Locate the cell with the specified text and output its (x, y) center coordinate. 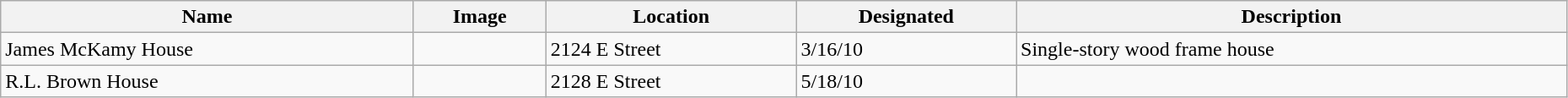
Image (479, 17)
2124 E Street (671, 49)
3/16/10 (906, 49)
Description (1292, 17)
Location (671, 17)
James McKamy House (207, 49)
R.L. Brown House (207, 81)
Designated (906, 17)
2128 E Street (671, 81)
Name (207, 17)
5/18/10 (906, 81)
Single-story wood frame house (1292, 49)
